For the text-containing cell, return its midpoint in (x, y) coordinate format. 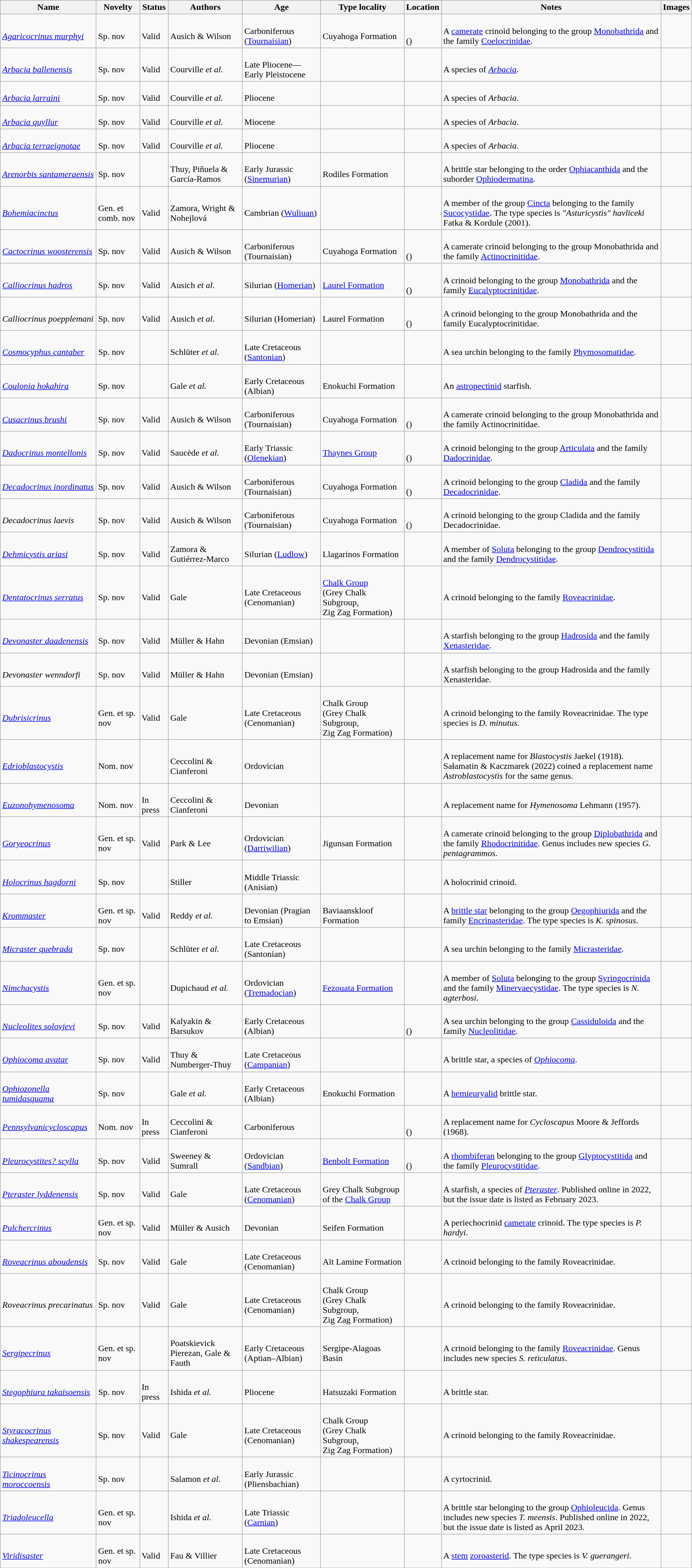
Images (676, 7)
Late Cretaceous (Campanian) (281, 1055)
Agaricocrinus murphyi (48, 31)
A brittle star. (551, 1387)
Micraster quebrada (48, 944)
Calliocrinus hadros (48, 280)
Nimchacystis (48, 983)
Edrioblastocystis (48, 762)
Notes (551, 7)
A rhombiferan belonging to the group Glyptocystitida and the family Pleurocystitidae. (551, 1156)
A crinoid belonging to the family Roveacrinidae. Genus includes new species S. reticulatus. (551, 1349)
Styracocrinus shakespearensis (48, 1430)
Sergipe-Alagoas Basin (362, 1349)
Dehmicystis ariasi (48, 549)
Location (423, 7)
Coulonia hokahira (48, 381)
A brittle star belonging to the group Oegophiurida and the family Encrinasteridae. The type species is K. spinosus. (551, 910)
Poatskievick Pierezan, Gale & Fauth (205, 1349)
Zamora & Gutiérrez-Marco (205, 549)
Pteraster lyddenensis (48, 1189)
Ticinocrinus moroccoensis (48, 1474)
Early Jurassic (Sinemurian) (281, 169)
Thuy, Piñuela & García-Ramos (205, 169)
A sea urchin belonging to the group Cassiduloida and the family Nucleolitidae. (551, 1021)
A starfish, a species of Pteraster. Published online in 2022, but the issue date is listed as February 2023. (551, 1189)
Kalyakin & Barsukov (205, 1021)
A crinoid belonging to the family Roveacrinidae. The type species is D. minutus. (551, 713)
Ordovician (Tremadocian) (281, 983)
Age (281, 7)
Dentatocrinus serratus (48, 593)
Sweeney & Sumrall (205, 1156)
Bohemiacinctus (48, 208)
Jigunsan Formation (362, 838)
A member of Soluta belonging to the group Dendrocystitida and the family Dendrocystitidae. (551, 549)
Gen. et comb. nov (118, 208)
Nucleolites solovjevi (48, 1021)
Authors (205, 7)
Holocrinus hagdorni (48, 877)
A member of Soluta belonging to the group Syringocrinida and the family Minervaecystidae. The type species is N. agterbosi. (551, 983)
Stegophiura takaisoensis (48, 1387)
Ordovician (Darriwilian) (281, 838)
Dubrisicrinus (48, 713)
A stem zoroasterid. The type species is V. guerangeri. (551, 1551)
Thaynes Group (362, 448)
Seifen Formation (362, 1223)
Cusacrinus brushi (48, 415)
Sergipecrinus (48, 1349)
A camerate crinoid belonging to the group Monobathrida and the family Coelocrinidae. (551, 31)
Calliocrinus poepplemani (48, 314)
A brittle star, a species of Ophiocoma. (551, 1055)
A camerate crinoid belonging to the group Diplobathrida and the family Rhodocrinitidae. Genus includes new species G. pentagrammos. (551, 838)
Cambrian (Wuliuan) (281, 208)
Cosmocyphus cantaber (48, 347)
Type locality (362, 7)
Reddy et al. (205, 910)
Llagarinos Formation (362, 549)
Arbacia quyllur (48, 117)
A crinoid belonging to the group Articulata and the family Dadocrinidae. (551, 448)
Status (154, 7)
Stiller (205, 877)
A cyrtocrinid. (551, 1474)
Viridisaster (48, 1551)
A replacement name for Cycloscapus Moore & Jeffords (1968). (551, 1122)
Salamon et al. (205, 1474)
Fau & Villier (205, 1551)
Cactocrinus woosterensis (48, 246)
Euzonohymenosoma (48, 800)
Arbacia larraini (48, 93)
A holocrinid crinoid. (551, 877)
Krommaster (48, 910)
Ophiocoma avatar (48, 1055)
A replacement name for Blastocystis Jaekel (1918). Sałamatin & Kaczmarek (2022) coined a replacement name Astroblastocystis for the same genus. (551, 762)
Pennsylvanicycloscapus (48, 1122)
A member of the group Cincta belonging to the family Sucocystidae. The type species is "Asturicystis" havliceki Fatka & Kordule (2001). (551, 208)
Novelty (118, 7)
Late Pliocene—Early Pleistocene (281, 65)
Devonaster wenndorfi (48, 670)
Miocene (281, 117)
Hatsuzaki Formation (362, 1387)
Late Triassic (Carnian) (281, 1512)
Decadocrinus laevis (48, 515)
A periechocrinid camerate crinoid. The type species is P. hardyi. (551, 1223)
Roveacrinus aboudensis (48, 1257)
Rodiles Formation (362, 169)
Carboniferous (281, 1122)
An astropectinid starfish. (551, 381)
Pleurocystites? scylla (48, 1156)
Early Jurassic (Pliensbachian) (281, 1474)
Ophiozonella tumidasquama (48, 1089)
Arenorbis santameraensis (48, 169)
Thuy & Numberger-Thuy (205, 1055)
Dadocrinus montellonis (48, 448)
A sea urchin belonging to the family Micrasteridae. (551, 944)
Ordovician (Sandbian) (281, 1156)
Pulchercrinus (48, 1223)
Early Triassic (Olenekian) (281, 448)
Arbacia ballenensis (48, 65)
Baviaanskloof Formation (362, 910)
Roveacrinus precarinatus (48, 1300)
Devonaster daadenensis (48, 636)
Name (48, 7)
Saucède et al. (205, 448)
Decadocrinus inordinatus (48, 482)
Middle Triassic (Anisian) (281, 877)
Müller & Ausich (205, 1223)
Dupichaud et al. (205, 983)
Devonian (Pragian to Emsian) (281, 910)
A sea urchin belonging to the family Phymosomatidae. (551, 347)
A brittle star belonging to the order Ophiacanthida and the suborder Ophiodermatina. (551, 169)
Ordovician (281, 762)
Early Cretaceous (Aptian–Albian) (281, 1349)
Grey Chalk Subgroup of the Chalk Group (362, 1189)
Triadoleucella (48, 1512)
Fezouata Formation (362, 983)
Goryeocrinus (48, 838)
Zamora, Wright & Nohejlová (205, 208)
A replacement name for Hymenosoma Lehmann (1957). (551, 800)
Benbolt Formation (362, 1156)
Aït Lamine Formation (362, 1257)
A hemieuryalid brittle star. (551, 1089)
Arbacia terraeignotae (48, 141)
Silurian (Ludlow) (281, 549)
Park & Lee (205, 838)
